Find where the given text appears and provide that cell's center as (x, y) coordinate. 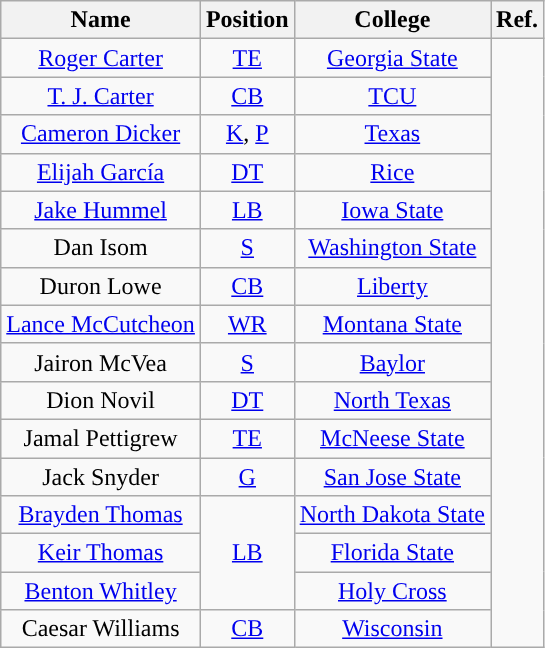
Caesar Williams (101, 629)
Dion Novil (101, 400)
Cameron Dicker (101, 134)
WR (247, 324)
T. J. Carter (101, 96)
Texas (392, 134)
Washington State (392, 248)
College (392, 20)
Lance McCutcheon (101, 324)
Benton Whitley (101, 591)
McNeese State (392, 438)
Elijah García (101, 172)
Baylor (392, 362)
Brayden Thomas (101, 515)
Iowa State (392, 210)
Florida State (392, 553)
North Texas (392, 400)
TCU (392, 96)
Duron Lowe (101, 286)
Jack Snyder (101, 477)
K, P (247, 134)
San Jose State (392, 477)
Ref. (518, 20)
Liberty (392, 286)
Position (247, 20)
Jamal Pettigrew (101, 438)
G (247, 477)
Roger Carter (101, 58)
Jake Hummel (101, 210)
Jairon McVea (101, 362)
Name (101, 20)
Keir Thomas (101, 553)
Georgia State (392, 58)
Dan Isom (101, 248)
Holy Cross (392, 591)
Montana State (392, 324)
Wisconsin (392, 629)
North Dakota State (392, 515)
Rice (392, 172)
